Locate the cell with the specified text and output its (x, y) center coordinate. 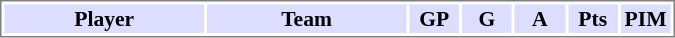
GP (434, 18)
PIM (646, 18)
Player (104, 18)
A (540, 18)
Team (306, 18)
Pts (593, 18)
G (487, 18)
